From the cell containing the given text, extract its center point as [X, Y] coordinate. 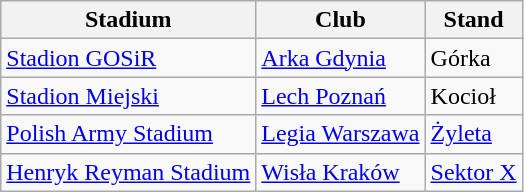
Górka [474, 58]
Stand [474, 20]
Kocioł [474, 96]
Stadium [128, 20]
Stadion GOSiR [128, 58]
Lech Poznań [340, 96]
Arka Gdynia [340, 58]
Wisła Kraków [340, 172]
Sektor X [474, 172]
Polish Army Stadium [128, 134]
Henryk Reyman Stadium [128, 172]
Żyleta [474, 134]
Stadion Miejski [128, 96]
Club [340, 20]
Legia Warszawa [340, 134]
